Return the [x, y] coordinate for the center point of the cell that contains the specified text.  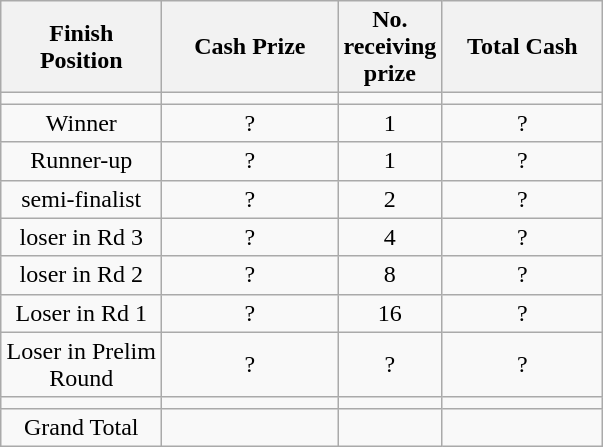
8 [390, 275]
Runner-up [82, 161]
Winner [82, 123]
loser in Rd 3 [82, 237]
No. receiving prize [390, 47]
Cash Prize [250, 47]
Grand Total [82, 427]
4 [390, 237]
Finish Position [82, 47]
semi-finalist [82, 199]
loser in Rd 2 [82, 275]
2 [390, 199]
Loser in Prelim Round [82, 364]
Total Cash [522, 47]
16 [390, 313]
Loser in Rd 1 [82, 313]
